Extract the (x, y) coordinate from the center of the cell holding the provided text.  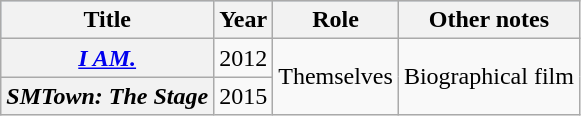
2015 (244, 96)
SMTown: The Stage (108, 96)
Year (244, 20)
2012 (244, 58)
Themselves (336, 77)
Role (336, 20)
Biographical film (488, 77)
Other notes (488, 20)
Title (108, 20)
I AM. (108, 58)
